Extract the [X, Y] coordinate from the center of the cell holding the provided text.  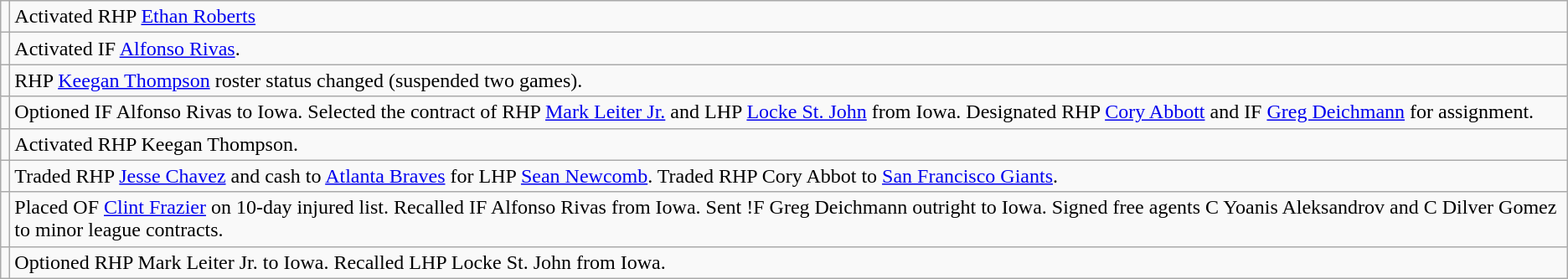
RHP Keegan Thompson roster status changed (suspended two games). [789, 80]
Activated RHP Keegan Thompson. [789, 144]
Activated RHP Ethan Roberts [789, 17]
Traded RHP Jesse Chavez and cash to Atlanta Braves for LHP Sean Newcomb. Traded RHP Cory Abbot to San Francisco Giants. [789, 176]
Optioned RHP Mark Leiter Jr. to Iowa. Recalled LHP Locke St. John from Iowa. [789, 262]
Activated IF Alfonso Rivas. [789, 49]
